Provide the [X, Y] coordinate of the cell's center where the given text is located.  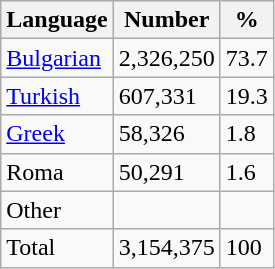
2,326,250 [166, 58]
50,291 [166, 172]
73.7 [246, 58]
Roma [57, 172]
1.8 [246, 134]
58,326 [166, 134]
% [246, 20]
Number [166, 20]
607,331 [166, 96]
Total [57, 248]
Greek [57, 134]
100 [246, 248]
Other [57, 210]
19.3 [246, 96]
Bulgarian [57, 58]
Language [57, 20]
1.6 [246, 172]
Turkish [57, 96]
3,154,375 [166, 248]
